Capture the cell that displays the provided text and extract its [x, y] central coordinate. 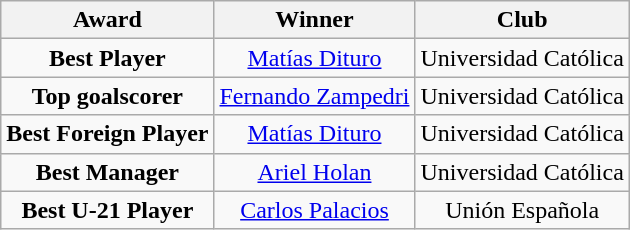
Best Foreign Player [108, 134]
Best Manager [108, 172]
Best U-21 Player [108, 210]
Club [522, 20]
Ariel Holan [314, 172]
Fernando Zampedri [314, 96]
Top goalscorer [108, 96]
Winner [314, 20]
Best Player [108, 58]
Unión Española [522, 210]
Carlos Palacios [314, 210]
Award [108, 20]
